Identify which cell holds the provided text, then report its (x, y) central coordinate. 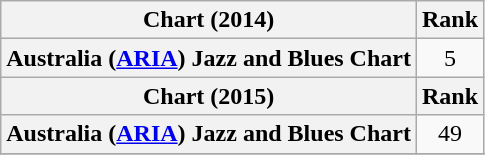
Chart (2015) (209, 96)
49 (450, 134)
Chart (2014) (209, 20)
5 (450, 58)
